Return the (X, Y) coordinate for the center point of the cell that contains the specified text.  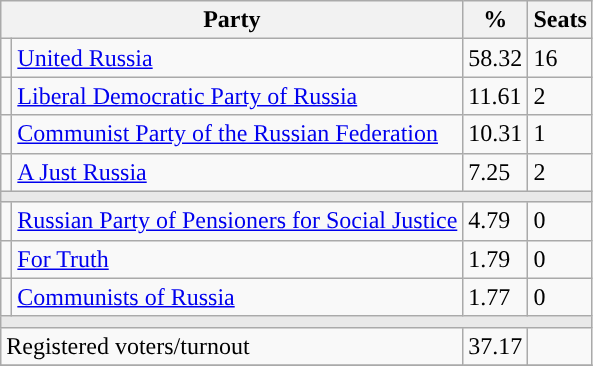
Communists of Russia (238, 297)
Liberal Democratic Party of Russia (238, 96)
37.17 (496, 346)
For Truth (238, 259)
4.79 (496, 221)
Party (232, 20)
16 (560, 58)
11.61 (496, 96)
1 (560, 134)
10.31 (496, 134)
% (496, 20)
58.32 (496, 58)
Seats (560, 20)
7.25 (496, 172)
United Russia (238, 58)
Registered voters/turnout (232, 346)
Russian Party of Pensioners for Social Justice (238, 221)
1.79 (496, 259)
1.77 (496, 297)
A Just Russia (238, 172)
Communist Party of the Russian Federation (238, 134)
